Capture the cell that displays the provided text and extract its (X, Y) central coordinate. 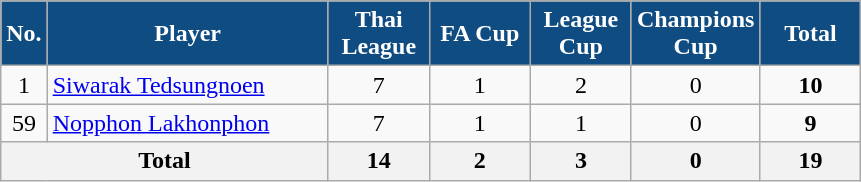
League Cup (580, 34)
FA Cup (480, 34)
Champions Cup (695, 34)
Siwarak Tedsungnoen (188, 85)
No. (24, 34)
3 (580, 161)
59 (24, 123)
10 (810, 85)
9 (810, 123)
19 (810, 161)
Nopphon Lakhonphon (188, 123)
14 (378, 161)
Player (188, 34)
Thai League (378, 34)
